Find where the given text appears and provide that cell's center as (x, y) coordinate. 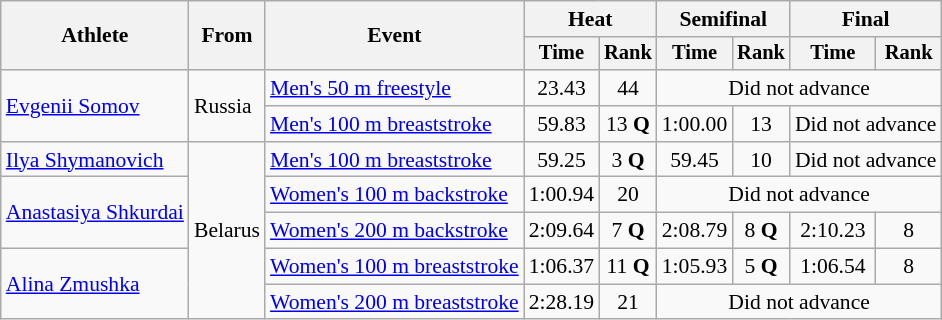
1:00.00 (694, 124)
1:06.37 (562, 267)
59.83 (562, 124)
Athlete (95, 36)
44 (628, 88)
Belarus (227, 231)
59.25 (562, 160)
Ilya Shymanovich (95, 160)
Semifinal (724, 19)
13 Q (628, 124)
Women's 200 m breaststroke (394, 302)
Men's 50 m freestyle (394, 88)
59.45 (694, 160)
Russia (227, 106)
21 (628, 302)
2:10.23 (833, 231)
Final (866, 19)
Women's 200 m backstroke (394, 231)
Women's 100 m backstroke (394, 195)
Heat (590, 19)
23.43 (562, 88)
Anastasiya Shkurdai (95, 212)
10 (761, 160)
1:00.94 (562, 195)
1:06.54 (833, 267)
3 Q (628, 160)
5 Q (761, 267)
2:08.79 (694, 231)
11 Q (628, 267)
7 Q (628, 231)
8 Q (761, 231)
From (227, 36)
Event (394, 36)
Women's 100 m breaststroke (394, 267)
Evgenii Somov (95, 106)
13 (761, 124)
Alina Zmushka (95, 284)
20 (628, 195)
2:09.64 (562, 231)
2:28.19 (562, 302)
1:05.93 (694, 267)
